For the text-containing cell, return its midpoint in (X, Y) coordinate format. 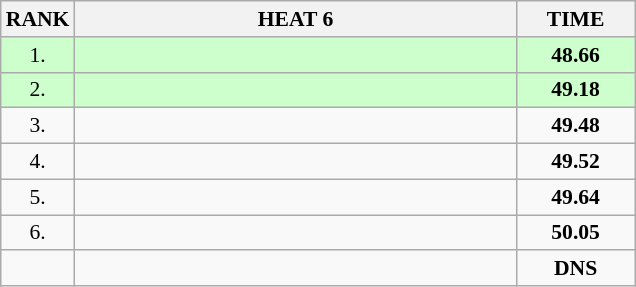
49.18 (576, 90)
5. (38, 197)
49.64 (576, 197)
DNS (576, 269)
HEAT 6 (295, 19)
49.52 (576, 162)
1. (38, 55)
50.05 (576, 233)
6. (38, 233)
2. (38, 90)
TIME (576, 19)
49.48 (576, 126)
48.66 (576, 55)
3. (38, 126)
4. (38, 162)
RANK (38, 19)
